Determine the [X, Y] coordinate at the center of the cell enclosing the given text.  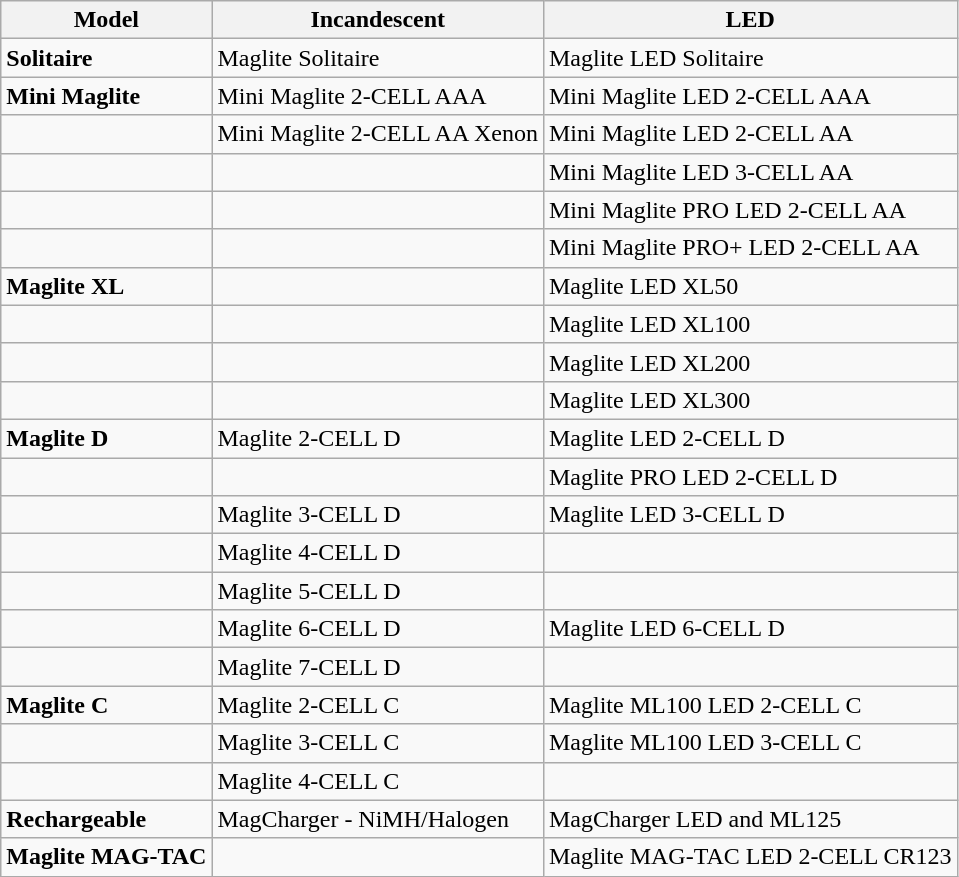
Maglite 2-CELL D [378, 438]
Maglite 4-CELL D [378, 553]
Maglite LED 3-CELL D [750, 515]
Incandescent [378, 20]
Rechargeable [106, 819]
Maglite 3-CELL C [378, 743]
Maglite 4-CELL C [378, 781]
Mini Maglite LED 2-CELL AA [750, 134]
MagCharger LED and ML125 [750, 819]
MagCharger - NiMH/Halogen [378, 819]
Mini Maglite PRO LED 2-CELL AA [750, 210]
Maglite PRO LED 2-CELL D [750, 477]
LED [750, 20]
Maglite D [106, 438]
Maglite LED XL300 [750, 400]
Maglite 3-CELL D [378, 515]
Maglite C [106, 705]
Maglite LED XL200 [750, 362]
Mini Maglite LED 2-CELL AAA [750, 96]
Maglite LED XL100 [750, 324]
Maglite LED Solitaire [750, 58]
Maglite ML100 LED 3-CELL C [750, 743]
Mini Maglite 2-CELL AAA [378, 96]
Maglite 6-CELL D [378, 629]
Mini Maglite LED 3-CELL AA [750, 172]
Maglite ML100 LED 2-CELL C [750, 705]
Mini Maglite 2-CELL AA Xenon [378, 134]
Maglite MAG-TAC [106, 857]
Solitaire [106, 58]
Maglite 2-CELL C [378, 705]
Maglite XL [106, 286]
Model [106, 20]
Maglite LED 6-CELL D [750, 629]
Maglite 5-CELL D [378, 591]
Maglite Solitaire [378, 58]
Maglite MAG-TAC LED 2-CELL CR123 [750, 857]
Maglite LED 2-CELL D [750, 438]
Maglite LED XL50 [750, 286]
Maglite 7-CELL D [378, 667]
Mini Maglite [106, 96]
Mini Maglite PRO+ LED 2-CELL AA [750, 248]
